Extract the [x, y] coordinate from the center of the cell holding the provided text.  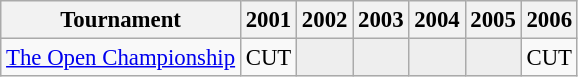
2001 [268, 20]
2004 [437, 20]
2006 [549, 20]
2003 [381, 20]
The Open Championship [121, 58]
2002 [325, 20]
2005 [493, 20]
Tournament [121, 20]
